Find where the given text appears and provide that cell's center as (X, Y) coordinate. 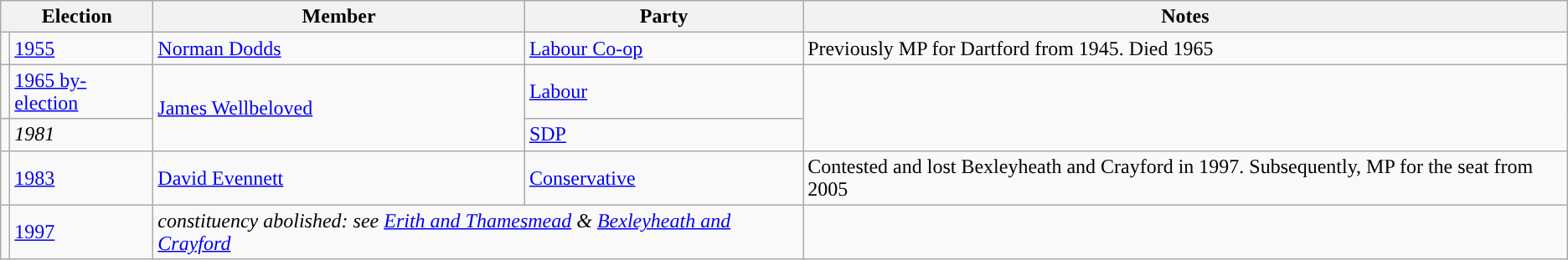
Notes (1186, 17)
James Wellbeloved (339, 107)
constituency abolished: see Erith and Thamesmead & Bexleyheath and Crayford (478, 232)
Conservative (663, 177)
Member (339, 17)
Party (663, 17)
Contested and lost Bexleyheath and Crayford in 1997. Subsequently, MP for the seat from 2005 (1186, 177)
Labour Co-op (663, 48)
1997 (82, 232)
1983 (82, 177)
Previously MP for Dartford from 1945. Died 1965 (1186, 48)
Norman Dodds (339, 48)
1965 by-election (82, 92)
Labour (663, 92)
David Evennett (339, 177)
Election (77, 17)
1981 (82, 135)
SDP (663, 135)
1955 (82, 48)
